Output the [X, Y] coordinate of the center of the cell containing the given text.  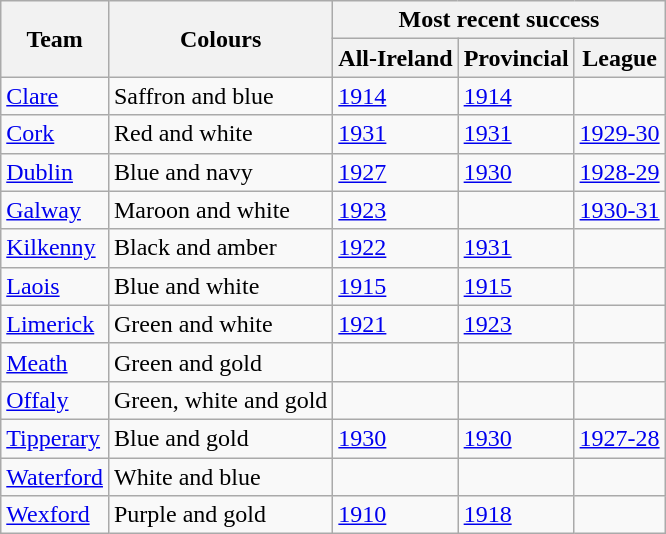
Blue and navy [220, 172]
1930-31 [620, 210]
1922 [396, 248]
White and blue [220, 477]
Most recent success [499, 20]
Limerick [55, 324]
Offaly [55, 400]
Provincial [516, 58]
Galway [55, 210]
1929-30 [620, 134]
Purple and gold [220, 515]
1921 [396, 324]
Blue and white [220, 286]
Blue and gold [220, 438]
All-Ireland [396, 58]
Tipperary [55, 438]
1927-28 [620, 438]
League [620, 58]
Clare [55, 96]
Green, white and gold [220, 400]
Black and amber [220, 248]
Meath [55, 362]
Colours [220, 39]
Wexford [55, 515]
Green and gold [220, 362]
Dublin [55, 172]
Saffron and blue [220, 96]
Waterford [55, 477]
Red and white [220, 134]
1928-29 [620, 172]
1927 [396, 172]
Kilkenny [55, 248]
Team [55, 39]
Green and white [220, 324]
Maroon and white [220, 210]
Cork [55, 134]
1918 [516, 515]
Laois [55, 286]
1910 [396, 515]
